Provide the (x, y) coordinate of the cell's center where the given text is located.  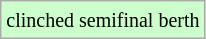
clinched semifinal berth (103, 20)
